Find where the given text appears and provide that cell's center as (X, Y) coordinate. 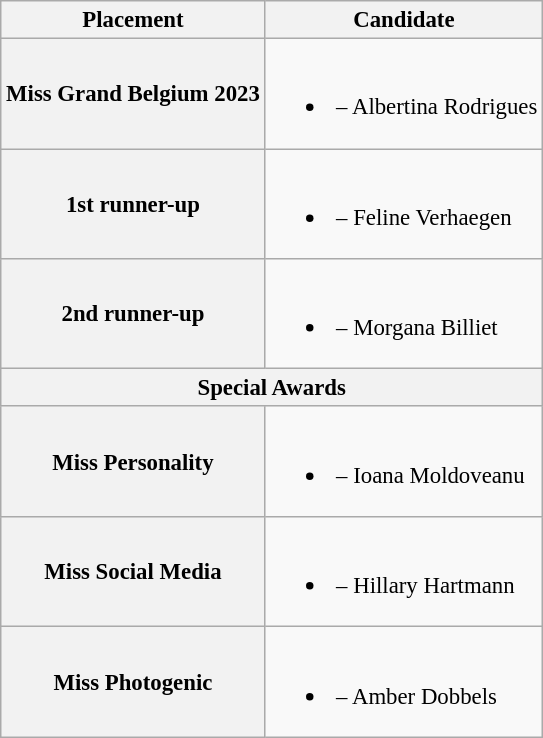
– Amber Dobbels (404, 682)
Placement (133, 20)
Special Awards (272, 388)
Miss Grand Belgium 2023 (133, 94)
Miss Photogenic (133, 682)
– Feline Verhaegen (404, 204)
Miss Social Media (133, 572)
Candidate (404, 20)
1st runner-up (133, 204)
2nd runner-up (133, 314)
– Hillary Hartmann (404, 572)
– Morgana Billiet (404, 314)
– Ioana Moldoveanu (404, 462)
– Albertina Rodrigues (404, 94)
Miss Personality (133, 462)
